Provide the (X, Y) coordinate of the cell's center where the given text is located.  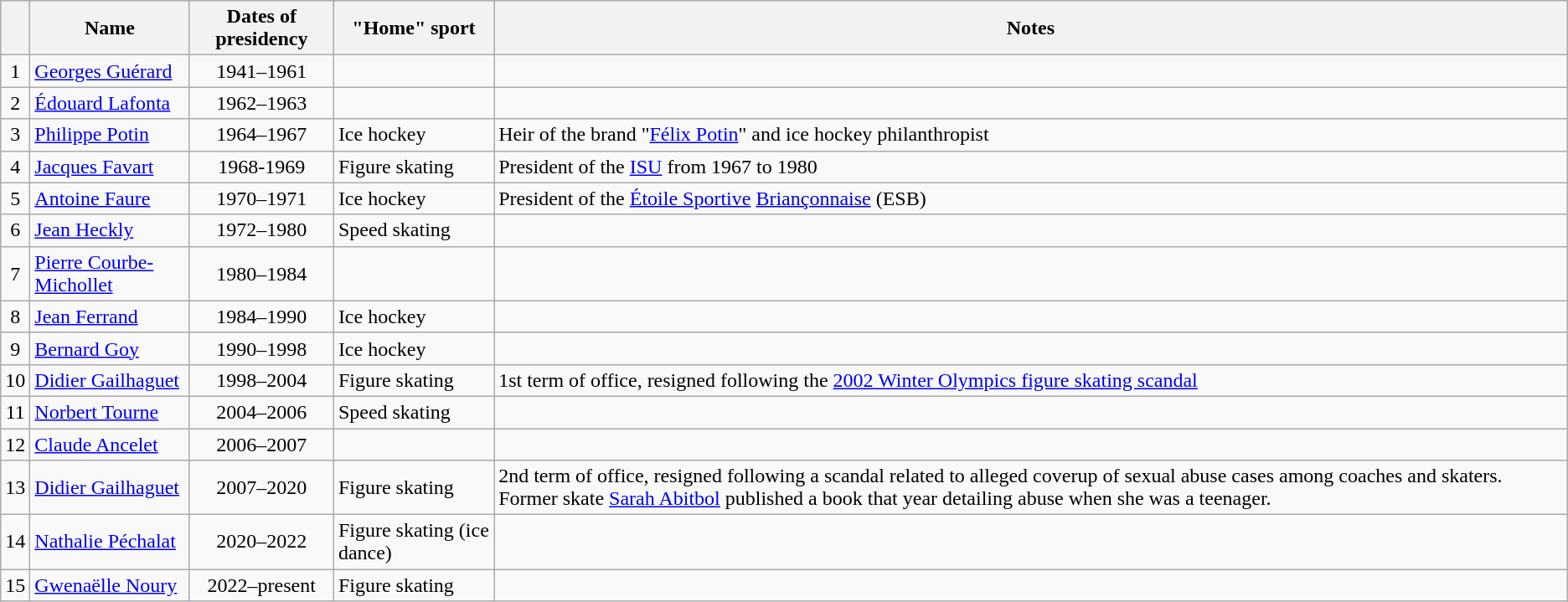
3 (15, 135)
7 (15, 273)
Philippe Potin (110, 135)
"Home" sport (414, 28)
Jacques Favart (110, 167)
2007–2020 (261, 487)
14 (15, 543)
Dates of presidency (261, 28)
Gwenaëlle Noury (110, 585)
12 (15, 445)
Édouard Lafonta (110, 103)
1970–1971 (261, 198)
Bernard Goy (110, 348)
1984–1990 (261, 316)
Heir of the brand "Félix Potin" and ice hockey philanthropist (1031, 135)
President of the Étoile Sportive Briançonnaise (ESB) (1031, 198)
1968-1969 (261, 167)
President of the ISU from 1967 to 1980 (1031, 167)
1964–1967 (261, 135)
11 (15, 412)
9 (15, 348)
1972–1980 (261, 230)
6 (15, 230)
Pierre Courbe-Michollet (110, 273)
Figure skating (ice dance) (414, 543)
Norbert Tourne (110, 412)
Georges Guérard (110, 71)
1962–1963 (261, 103)
2006–2007 (261, 445)
1990–1998 (261, 348)
Jean Heckly (110, 230)
Notes (1031, 28)
8 (15, 316)
1 (15, 71)
2004–2006 (261, 412)
5 (15, 198)
2022–present (261, 585)
1980–1984 (261, 273)
Claude Ancelet (110, 445)
Name (110, 28)
Antoine Faure (110, 198)
13 (15, 487)
2020–2022 (261, 543)
1st term of office, resigned following the 2002 Winter Olympics figure skating scandal (1031, 380)
10 (15, 380)
1941–1961 (261, 71)
Nathalie Péchalat (110, 543)
4 (15, 167)
15 (15, 585)
1998–2004 (261, 380)
2 (15, 103)
Jean Ferrand (110, 316)
